Pinpoint the cell where the given text exists, returning its (X, Y) midpoint coordinate. 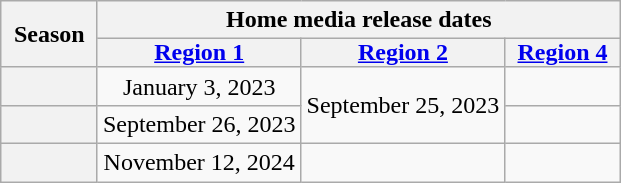
November 12, 2024 (199, 162)
Region 1 (199, 53)
September 25, 2023 (403, 105)
Home media release dates (358, 20)
Region 2 (403, 53)
Season (49, 34)
Region 4 (563, 53)
January 3, 2023 (199, 86)
September 26, 2023 (199, 124)
